Capture the cell that displays the provided text and extract its [x, y] central coordinate. 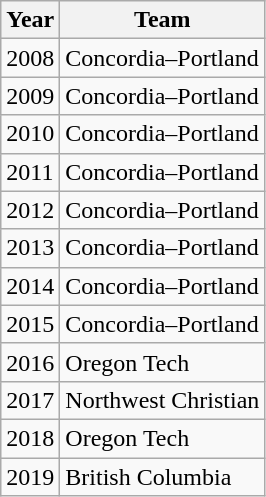
British Columbia [162, 477]
2008 [30, 58]
2014 [30, 286]
2012 [30, 210]
2018 [30, 438]
Year [30, 20]
2019 [30, 477]
2015 [30, 324]
Team [162, 20]
2016 [30, 362]
2010 [30, 134]
2013 [30, 248]
2009 [30, 96]
Northwest Christian [162, 400]
2017 [30, 400]
2011 [30, 172]
